Provide the [X, Y] coordinate of the cell's center where the given text is located.  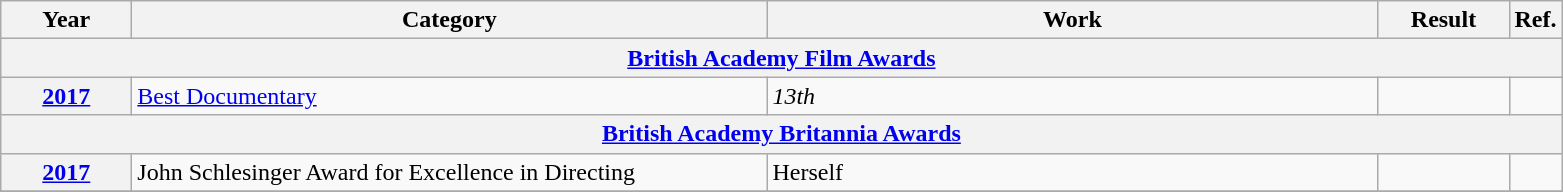
Herself [1072, 172]
Category [450, 20]
13th [1072, 96]
Best Documentary [450, 96]
Year [66, 20]
John Schlesinger Award for Excellence in Directing [450, 172]
Ref. [1536, 20]
British Academy Film Awards [782, 58]
British Academy Britannia Awards [782, 134]
Result [1444, 20]
Work [1072, 20]
